Search for the cell housing the specified text and yield its [x, y] center coordinate. 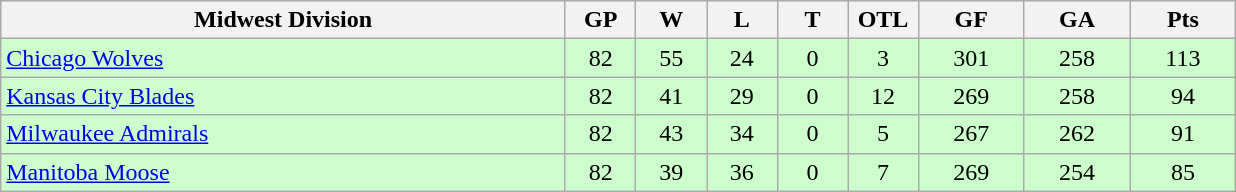
254 [1077, 172]
113 [1183, 58]
39 [672, 172]
Kansas City Blades [284, 96]
GF [971, 20]
5 [884, 134]
94 [1183, 96]
GP [600, 20]
43 [672, 134]
24 [742, 58]
OTL [884, 20]
Manitoba Moose [284, 172]
12 [884, 96]
301 [971, 58]
34 [742, 134]
262 [1077, 134]
W [672, 20]
Milwaukee Admirals [284, 134]
7 [884, 172]
36 [742, 172]
Pts [1183, 20]
Chicago Wolves [284, 58]
GA [1077, 20]
3 [884, 58]
85 [1183, 172]
91 [1183, 134]
Midwest Division [284, 20]
41 [672, 96]
267 [971, 134]
L [742, 20]
55 [672, 58]
T [812, 20]
29 [742, 96]
